For the text-containing cell, return its midpoint in (x, y) coordinate format. 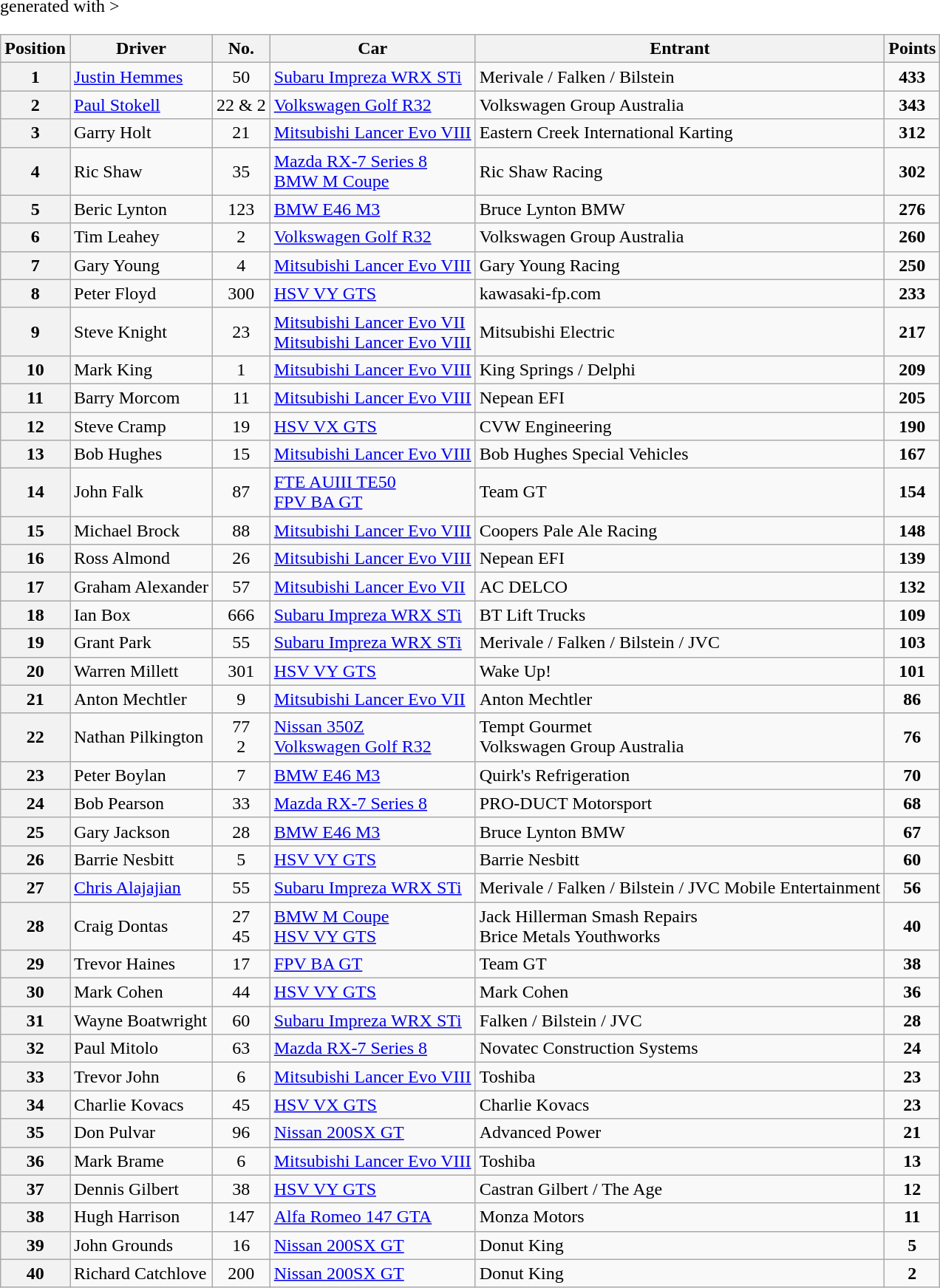
44 (241, 992)
Merivale / Falken / Bilstein / JVC (680, 643)
Bob Hughes (140, 454)
Ian Box (140, 615)
Merivale / Falken / Bilstein (680, 77)
260 (912, 237)
Grant Park (140, 643)
50 (241, 77)
Paul Mitolo (140, 1049)
200 (241, 1273)
Trevor John (140, 1077)
AC DELCO (680, 587)
Eastern Creek International Karting (680, 133)
Coopers Pale Ale Racing (680, 531)
Falken / Bilstein / JVC (680, 1020)
Gary Jackson (140, 831)
433 (912, 77)
BT Lift Trucks (680, 615)
Gary Young (140, 265)
154 (912, 492)
Paul Stokell (140, 105)
217 (912, 331)
14 (35, 492)
139 (912, 559)
57 (241, 587)
PRO-DUCT Motorsport (680, 803)
John Falk (140, 492)
Craig Dontas (140, 925)
Mark King (140, 369)
70 (912, 775)
Tempt Gourmet Volkswagen Group Australia (680, 737)
Steve Cramp (140, 426)
Tim Leahey (140, 237)
103 (912, 643)
Driver (140, 49)
45 (241, 1105)
Mitsubishi Electric (680, 331)
77 2 (241, 737)
148 (912, 531)
Ric Shaw (140, 171)
Mitsubishi Lancer Evo VII Mitsubishi Lancer Evo VIII (372, 331)
343 (912, 105)
Merivale / Falken / Bilstein / JVC Mobile Entertainment (680, 887)
101 (912, 671)
276 (912, 209)
205 (912, 398)
Bob Hughes Special Vehicles (680, 454)
Graham Alexander (140, 587)
Castran Gilbert / The Age (680, 1189)
209 (912, 369)
68 (912, 803)
Chris Alajajian (140, 887)
Dennis Gilbert (140, 1189)
3 (35, 133)
167 (912, 454)
Peter Boylan (140, 775)
Bob Pearson (140, 803)
Beric Lynton (140, 209)
No. (241, 49)
Quirk's Refrigeration (680, 775)
31 (35, 1020)
Novatec Construction Systems (680, 1049)
Don Pulvar (140, 1133)
123 (241, 209)
Garry Holt (140, 133)
67 (912, 831)
22 & 2 (241, 105)
King Springs / Delphi (680, 369)
39 (35, 1245)
Mark Brame (140, 1161)
Monza Motors (680, 1217)
Entrant (680, 49)
Advanced Power (680, 1133)
Trevor Haines (140, 964)
Barry Morcom (140, 398)
Mazda RX-7 Series 8 BMW M Coupe (372, 171)
22 (35, 737)
29 (35, 964)
27 45 (241, 925)
Peter Floyd (140, 293)
18 (35, 615)
88 (241, 531)
32 (35, 1049)
312 (912, 133)
John Grounds (140, 1245)
CVW Engineering (680, 426)
63 (241, 1049)
86 (912, 699)
Justin Hemmes (140, 77)
FTE AUIII TE50 FPV BA GT (372, 492)
Michael Brock (140, 531)
233 (912, 293)
30 (35, 992)
Gary Young Racing (680, 265)
56 (912, 887)
Car (372, 49)
34 (35, 1105)
301 (241, 671)
76 (912, 737)
302 (912, 171)
Richard Catchlove (140, 1273)
666 (241, 615)
250 (912, 265)
27 (35, 887)
Position (35, 49)
109 (912, 615)
Ross Almond (140, 559)
10 (35, 369)
190 (912, 426)
Steve Knight (140, 331)
Alfa Romeo 147 GTA (372, 1217)
8 (35, 293)
Warren Millett (140, 671)
Jack Hillerman Smash Repairs Brice Metals Youthworks (680, 925)
Nathan Pilkington (140, 737)
Points (912, 49)
37 (35, 1189)
300 (241, 293)
FPV BA GT (372, 964)
Hugh Harrison (140, 1217)
25 (35, 831)
BMW M Coupe HSV VY GTS (372, 925)
96 (241, 1133)
kawasaki-fp.com (680, 293)
Nissan 350Z Volkswagen Golf R32 (372, 737)
Wake Up! (680, 671)
147 (241, 1217)
87 (241, 492)
Wayne Boatwright (140, 1020)
20 (35, 671)
132 (912, 587)
Ric Shaw Racing (680, 171)
